Determine the (X, Y) coordinate at the center of the cell enclosing the given text.  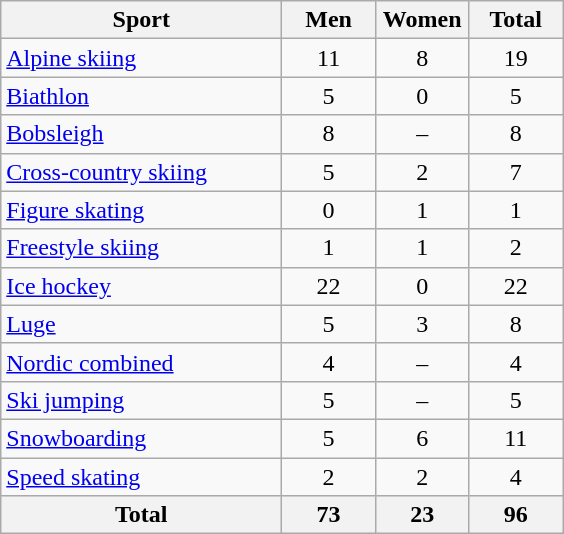
6 (422, 438)
19 (516, 58)
Biathlon (142, 96)
Luge (142, 324)
Women (422, 20)
Nordic combined (142, 362)
Alpine skiing (142, 58)
Figure skating (142, 210)
Ice hockey (142, 286)
96 (516, 515)
23 (422, 515)
Speed skating (142, 477)
73 (329, 515)
Freestyle skiing (142, 248)
Sport (142, 20)
Men (329, 20)
Ski jumping (142, 400)
3 (422, 324)
Bobsleigh (142, 134)
Snowboarding (142, 438)
7 (516, 172)
Cross-country skiing (142, 172)
